Locate the cell with the specified text and output its [x, y] center coordinate. 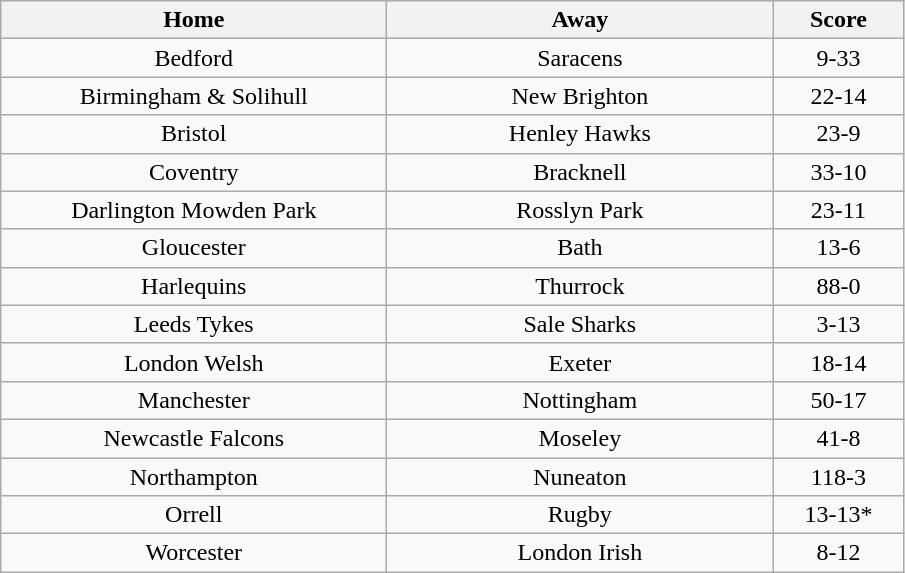
Coventry [194, 172]
Thurrock [580, 286]
Bracknell [580, 172]
22-14 [838, 96]
Bath [580, 248]
Northampton [194, 477]
118-3 [838, 477]
Gloucester [194, 248]
Sale Sharks [580, 324]
Rosslyn Park [580, 210]
Nottingham [580, 400]
Score [838, 20]
Manchester [194, 400]
23-11 [838, 210]
Bristol [194, 134]
13-13* [838, 515]
18-14 [838, 362]
Worcester [194, 553]
Home [194, 20]
Saracens [580, 58]
Henley Hawks [580, 134]
London Irish [580, 553]
London Welsh [194, 362]
Exeter [580, 362]
3-13 [838, 324]
23-9 [838, 134]
Bedford [194, 58]
50-17 [838, 400]
9-33 [838, 58]
Orrell [194, 515]
Harlequins [194, 286]
Nuneaton [580, 477]
Away [580, 20]
Rugby [580, 515]
Moseley [580, 438]
New Brighton [580, 96]
8-12 [838, 553]
88-0 [838, 286]
41-8 [838, 438]
Newcastle Falcons [194, 438]
13-6 [838, 248]
Darlington Mowden Park [194, 210]
33-10 [838, 172]
Birmingham & Solihull [194, 96]
Leeds Tykes [194, 324]
